Return the (X, Y) coordinate for the center point of the cell that contains the specified text.  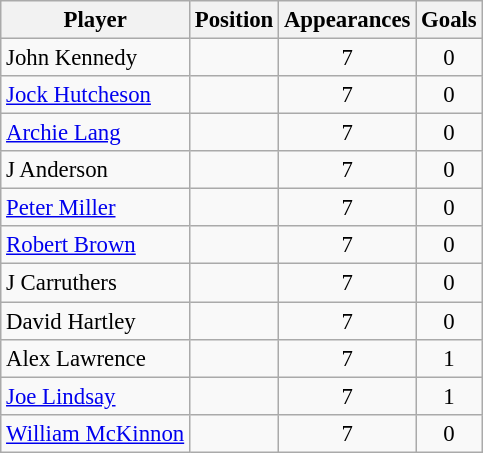
Joe Lindsay (96, 396)
Goals (449, 20)
Archie Lang (96, 133)
Appearances (348, 20)
J Carruthers (96, 283)
Robert Brown (96, 245)
William McKinnon (96, 433)
Alex Lawrence (96, 358)
Jock Hutcheson (96, 95)
Peter Miller (96, 208)
John Kennedy (96, 58)
J Anderson (96, 170)
David Hartley (96, 321)
Position (234, 20)
Player (96, 20)
